Return (X, Y) of the center of cell containing provided text 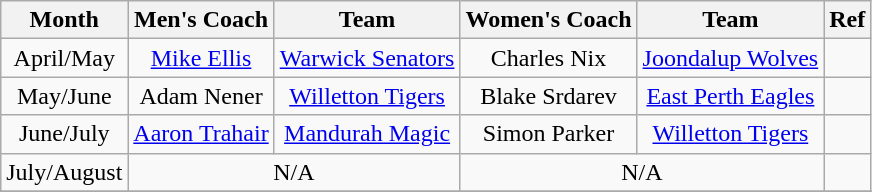
Mandurah Magic (367, 134)
May/June (64, 96)
Joondalup Wolves (730, 58)
Women's Coach (548, 20)
Adam Nener (201, 96)
April/May (64, 58)
June/July (64, 134)
Charles Nix (548, 58)
Warwick Senators (367, 58)
Simon Parker (548, 134)
July/August (64, 172)
Mike Ellis (201, 58)
Aaron Trahair (201, 134)
Ref (848, 20)
Men's Coach (201, 20)
Blake Srdarev (548, 96)
Month (64, 20)
East Perth Eagles (730, 96)
